Capture the cell that displays the provided text and extract its [X, Y] central coordinate. 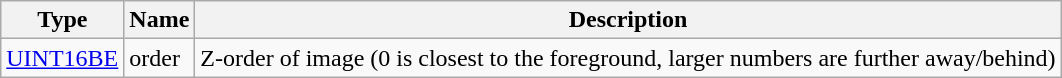
Type [62, 20]
Z-order of image (0 is closest to the foreground, larger numbers are further away/behind) [628, 58]
order [160, 58]
UINT16BE [62, 58]
Name [160, 20]
Description [628, 20]
